For the text-containing cell, return its midpoint in (x, y) coordinate format. 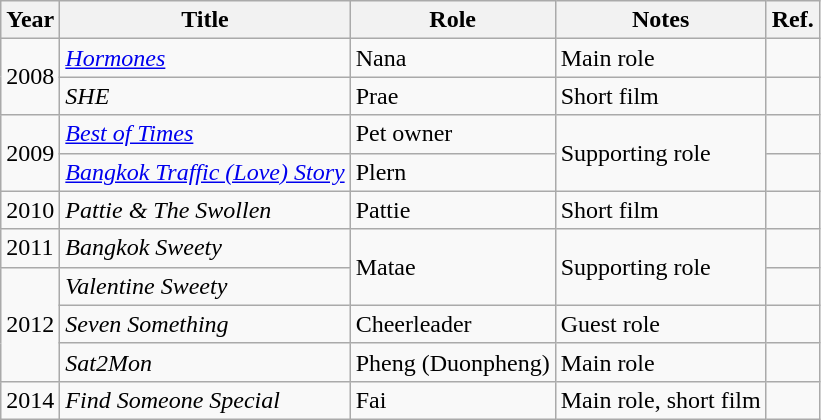
Seven Something (205, 324)
Pheng (Duonpheng) (452, 362)
Cheerleader (452, 324)
Pattie & The Swollen (205, 210)
Hormones (205, 58)
Matae (452, 267)
Notes (660, 20)
2010 (30, 210)
2008 (30, 77)
Bangkok Sweety (205, 248)
Nana (452, 58)
Guest role (660, 324)
2014 (30, 400)
Pattie (452, 210)
Role (452, 20)
Valentine Sweety (205, 286)
2009 (30, 153)
Find Someone Special (205, 400)
Pet owner (452, 134)
Ref. (792, 20)
Year (30, 20)
SHE (205, 96)
Main role, short film (660, 400)
2011 (30, 248)
2012 (30, 324)
Prae (452, 96)
Fai (452, 400)
Bangkok Traffic (Love) Story (205, 172)
Title (205, 20)
Plern (452, 172)
Best of Times (205, 134)
Sat2Mon (205, 362)
